Return the (X, Y) coordinate for the center point of the cell that contains the specified text.  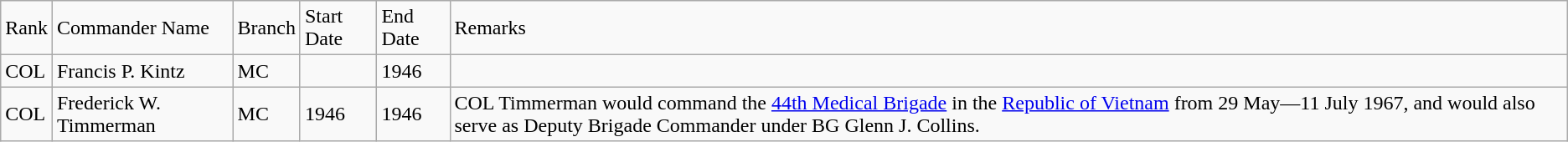
Branch (266, 28)
Rank (27, 28)
End Date (414, 28)
Frederick W. Timmerman (142, 114)
Start Date (338, 28)
Remarks (1008, 28)
Francis P. Kintz (142, 71)
Commander Name (142, 28)
